Identify which cell holds the provided text, then report its (x, y) central coordinate. 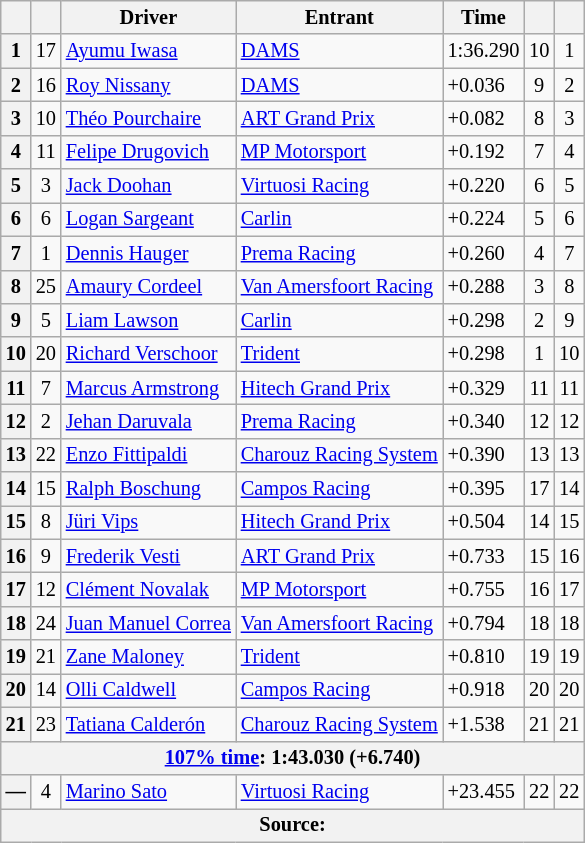
Théo Pourchaire (148, 118)
+0.036 (484, 85)
+0.794 (484, 623)
+0.810 (484, 657)
Liam Lawson (148, 320)
25 (46, 287)
— (16, 791)
Olli Caldwell (148, 690)
107% time: 1:43.030 (+6.740) (293, 758)
+0.395 (484, 489)
+0.260 (484, 253)
+0.224 (484, 219)
+0.082 (484, 118)
+0.340 (484, 421)
Jehan Daruvala (148, 421)
Time (484, 17)
Jüri Vips (148, 522)
Roy Nissany (148, 85)
24 (46, 623)
Logan Sargeant (148, 219)
Source: (293, 825)
Marino Sato (148, 791)
+1.538 (484, 724)
Entrant (340, 17)
+0.192 (484, 152)
Juan Manuel Correa (148, 623)
+0.288 (484, 287)
Frederik Vesti (148, 556)
Tatiana Calderón (148, 724)
1:36.290 (484, 51)
23 (46, 724)
+0.755 (484, 589)
Ayumu Iwasa (148, 51)
Ralph Boschung (148, 489)
+23.455 (484, 791)
+0.918 (484, 690)
Richard Verschoor (148, 354)
Marcus Armstrong (148, 388)
Felipe Drugovich (148, 152)
+0.220 (484, 186)
Amaury Cordeel (148, 287)
+0.733 (484, 556)
Driver (148, 17)
Zane Maloney (148, 657)
+0.390 (484, 455)
Dennis Hauger (148, 253)
+0.329 (484, 388)
+0.504 (484, 522)
Enzo Fittipaldi (148, 455)
Jack Doohan (148, 186)
Clément Novalak (148, 589)
